Extract the [x, y] coordinate from the center of the cell holding the provided text.  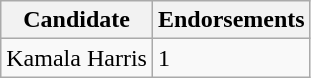
1 [231, 58]
Candidate [77, 20]
Kamala Harris [77, 58]
Endorsements [231, 20]
